Pinpoint the cell where the given text exists, returning its (x, y) midpoint coordinate. 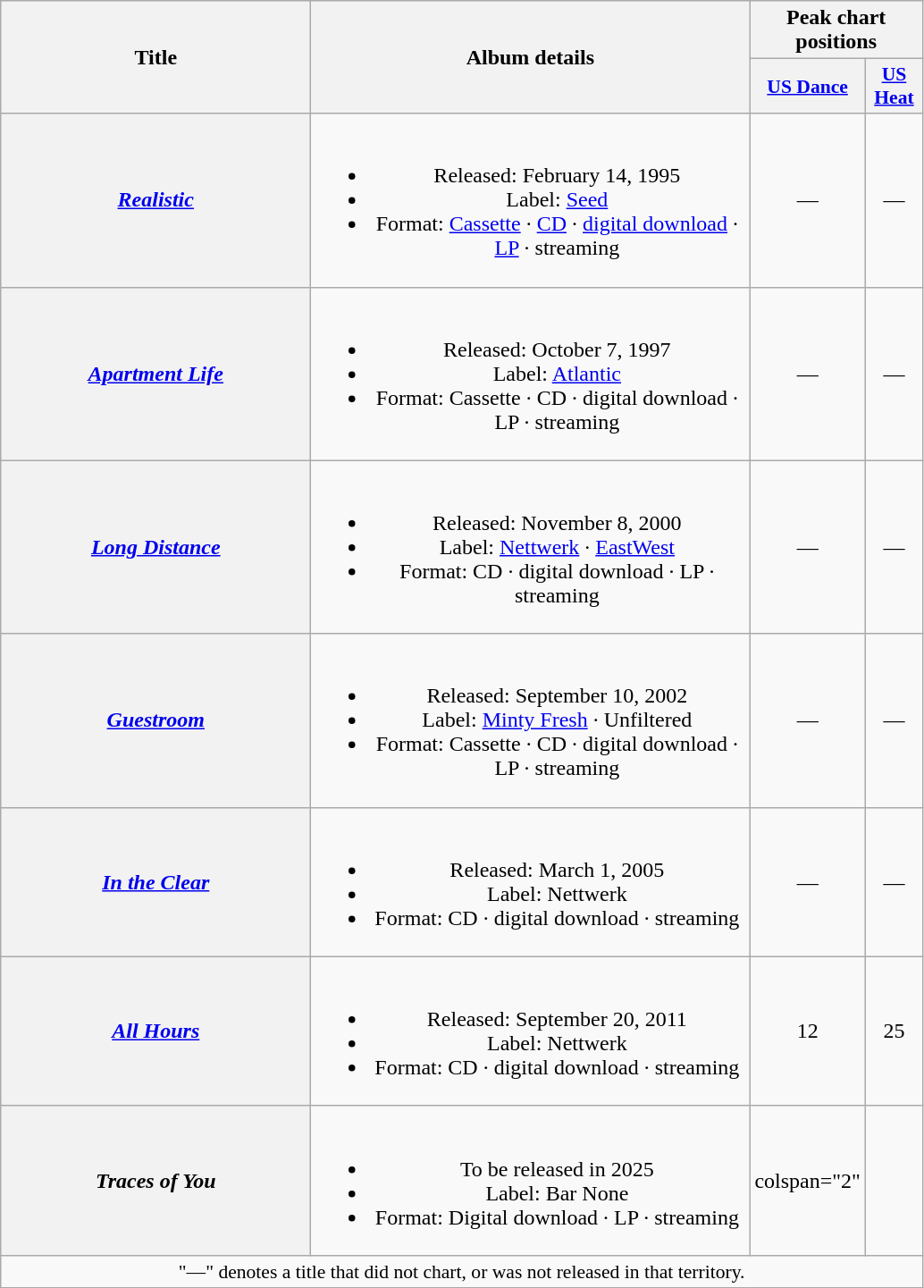
25 (894, 1031)
Released: February 14, 1995Label: SeedFormat: Cassette · CD · digital download · LP · streaming (531, 200)
Apartment Life (155, 374)
Guestroom (155, 720)
In the Clear (155, 881)
Released: September 10, 2002Label: Minty Fresh · UnfilteredFormat: Cassette · CD · digital download · LP · streaming (531, 720)
Released: October 7, 1997Label: AtlanticFormat: Cassette · CD · digital download · LP · streaming (531, 374)
Released: September 20, 2011Label: NettwerkFormat: CD · digital download · streaming (531, 1031)
colspan="2" (808, 1180)
Long Distance (155, 547)
Released: March 1, 2005Label: NettwerkFormat: CD · digital download · streaming (531, 881)
Album details (531, 57)
US Dance (808, 86)
All Hours (155, 1031)
Peak chart positions (836, 30)
"—" denotes a title that did not chart, or was not released in that territory. (462, 1271)
Released: November 8, 2000Label: Nettwerk · EastWestFormat: CD · digital download · LP · streaming (531, 547)
Traces of You (155, 1180)
To be released in 2025Label: Bar NoneFormat: Digital download · LP · streaming (531, 1180)
Title (155, 57)
12 (808, 1031)
Realistic (155, 200)
US Heat (894, 86)
